Provide the (x, y) coordinate of the cell's center where the given text is located.  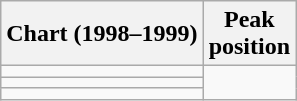
Chart (1998–1999) (102, 34)
Peakposition (249, 34)
